Locate the cell with the specified text and output its [X, Y] center coordinate. 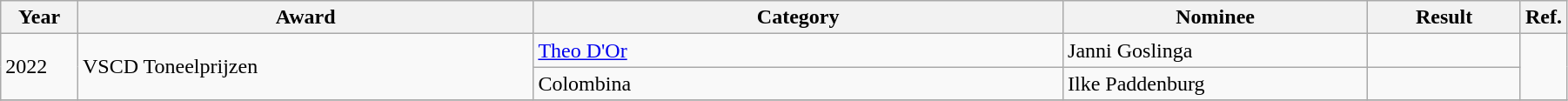
Ref. [1544, 17]
Janni Goslinga [1216, 50]
Category [799, 17]
Year [40, 17]
Result [1444, 17]
Theo D'Or [799, 50]
2022 [40, 67]
VSCD Toneelprijzen [305, 67]
Award [305, 17]
Nominee [1216, 17]
Colombina [799, 84]
Ilke Paddenburg [1216, 84]
